Capture the cell that displays the provided text and extract its [x, y] central coordinate. 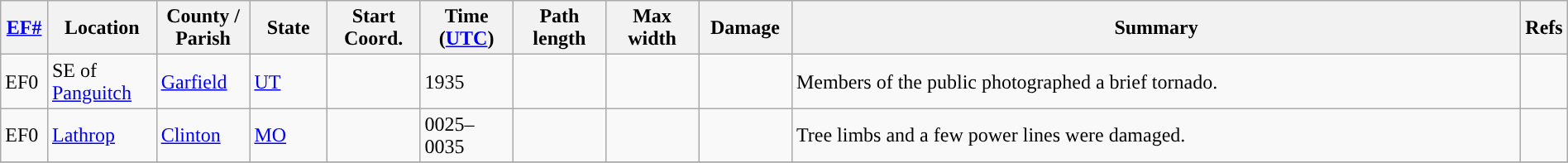
1935 [466, 81]
County / Parish [203, 28]
Members of the public photographed a brief tornado. [1156, 81]
0025–0035 [466, 136]
Path length [559, 28]
Start Coord. [373, 28]
MO [289, 136]
UT [289, 81]
Max width [652, 28]
Tree limbs and a few power lines were damaged. [1156, 136]
Lathrop [102, 136]
Summary [1156, 28]
SE of Panguitch [102, 81]
Damage [746, 28]
Refs [1545, 28]
Time (UTC) [466, 28]
Clinton [203, 136]
EF# [25, 28]
Garfield [203, 81]
Location [102, 28]
State [289, 28]
